Detect which cell encompasses the target text, then output its [x, y] center coordinate. 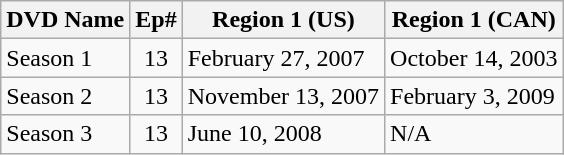
October 14, 2003 [474, 58]
February 27, 2007 [283, 58]
Season 2 [66, 96]
Season 3 [66, 134]
June 10, 2008 [283, 134]
Region 1 (US) [283, 20]
Region 1 (CAN) [474, 20]
February 3, 2009 [474, 96]
Ep# [156, 20]
November 13, 2007 [283, 96]
N/A [474, 134]
Season 1 [66, 58]
DVD Name [66, 20]
